Determine the [x, y] coordinate at the center of the cell enclosing the given text.  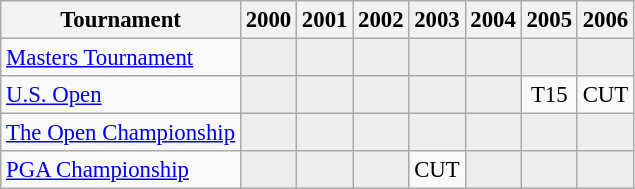
2000 [268, 20]
Masters Tournament [121, 58]
T15 [549, 95]
2001 [325, 20]
2002 [381, 20]
The Open Championship [121, 133]
Tournament [121, 20]
2006 [605, 20]
PGA Championship [121, 170]
U.S. Open [121, 95]
2004 [493, 20]
2003 [437, 20]
2005 [549, 20]
